For the text-containing cell, return its midpoint in [X, Y] coordinate format. 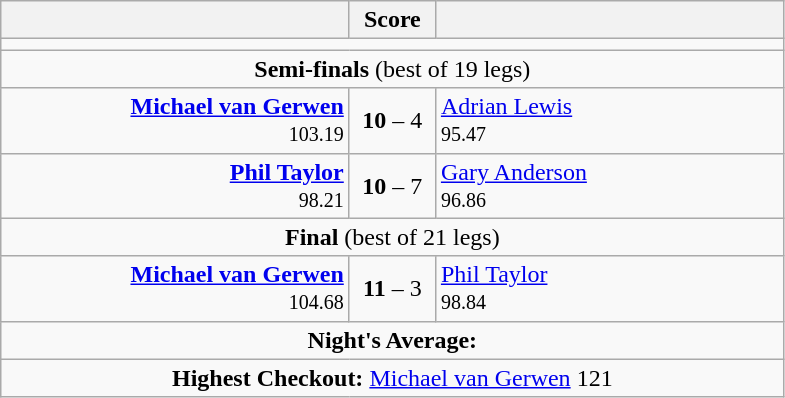
Gary Anderson 96.86 [610, 186]
Phil Taylor 98.84 [610, 288]
10 – 7 [392, 186]
11 – 3 [392, 288]
Adrian Lewis 95.47 [610, 120]
Michael van Gerwen 103.19 [176, 120]
Phil Taylor 98.21 [176, 186]
Semi-finals (best of 19 legs) [392, 69]
Michael van Gerwen 104.68 [176, 288]
Score [392, 20]
Highest Checkout: Michael van Gerwen 121 [392, 378]
Night's Average: [392, 340]
Final (best of 21 legs) [392, 237]
10 – 4 [392, 120]
